Return the (x, y) coordinate for the center point of the cell that contains the specified text.  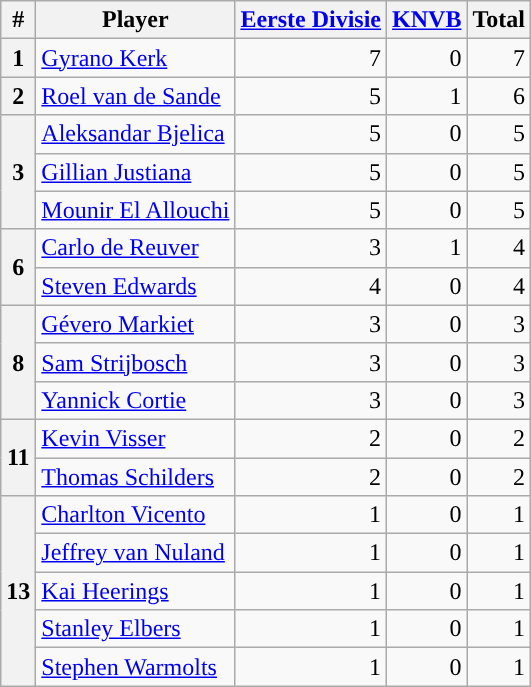
# (18, 20)
Thomas Schilders (136, 477)
Stanley Elbers (136, 629)
Charlton Vicento (136, 515)
Carlo de Reuver (136, 248)
Kai Heerings (136, 591)
Gillian Justiana (136, 172)
Aleksandar Bjelica (136, 134)
Kevin Visser (136, 438)
Yannick Cortie (136, 400)
KNVB (427, 20)
Roel van de Sande (136, 96)
13 (18, 591)
Player (136, 20)
Jeffrey van Nuland (136, 553)
Mounir El Allouchi (136, 210)
Eerste Divisie (311, 20)
Total (499, 20)
Gyrano Kerk (136, 58)
8 (18, 362)
Steven Edwards (136, 286)
Gévero Markiet (136, 324)
Sam Strijbosch (136, 362)
11 (18, 457)
Stephen Warmolts (136, 667)
